Scan for the cell matching the given text and deliver its (x, y) coordinate at center. 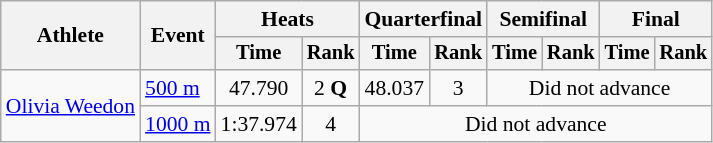
500 m (178, 88)
48.037 (394, 88)
Heats (288, 19)
4 (331, 124)
Event (178, 36)
2 Q (331, 88)
1000 m (178, 124)
Final (656, 19)
Quarterfinal (423, 19)
3 (458, 88)
47.790 (259, 88)
1:37.974 (259, 124)
Olivia Weedon (70, 106)
Semifinal (543, 19)
Athlete (70, 36)
